From the cell containing the given text, extract its center point as (x, y) coordinate. 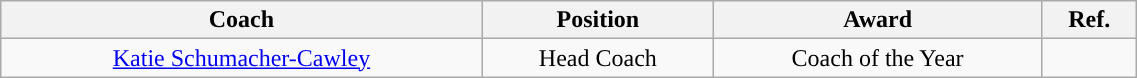
Coach of the Year (878, 58)
Coach (242, 20)
Head Coach (598, 58)
Award (878, 20)
Ref. (1090, 20)
Katie Schumacher-Cawley (242, 58)
Position (598, 20)
